Locate the cell with the specified text and output its (X, Y) center coordinate. 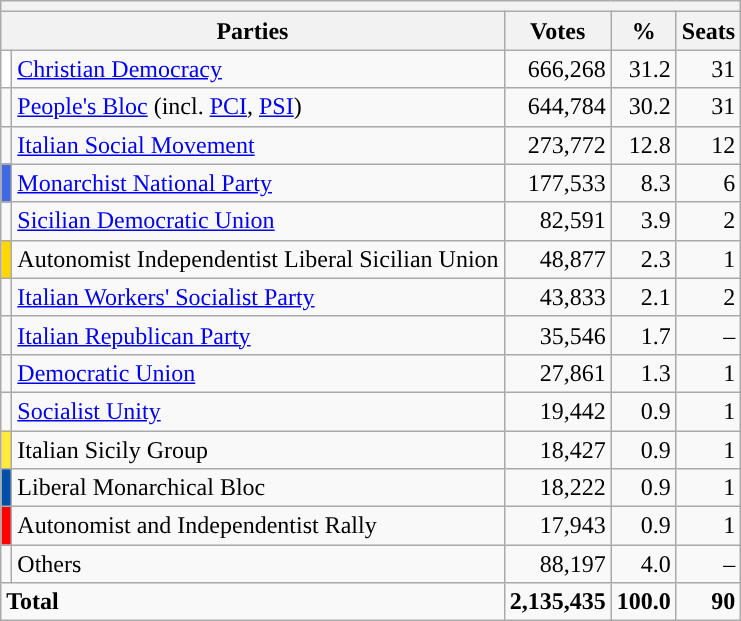
644,784 (558, 107)
273,772 (558, 145)
12 (708, 145)
Seats (708, 31)
100.0 (644, 602)
Autonomist Independentist Liberal Sicilian Union (258, 259)
Christian Democracy (258, 69)
666,268 (558, 69)
Democratic Union (258, 373)
17,943 (558, 526)
90 (708, 602)
88,197 (558, 564)
Others (258, 564)
177,533 (558, 183)
Total (252, 602)
Italian Workers' Socialist Party (258, 297)
Sicilian Democratic Union (258, 221)
People's Bloc (incl. PCI, PSI) (258, 107)
Monarchist National Party (258, 183)
Liberal Monarchical Bloc (258, 488)
18,222 (558, 488)
1.3 (644, 373)
8.3 (644, 183)
3.9 (644, 221)
27,861 (558, 373)
% (644, 31)
Italian Social Movement (258, 145)
6 (708, 183)
82,591 (558, 221)
43,833 (558, 297)
Votes (558, 31)
2.1 (644, 297)
18,427 (558, 449)
19,442 (558, 411)
12.8 (644, 145)
Italian Republican Party (258, 335)
2,135,435 (558, 602)
35,546 (558, 335)
4.0 (644, 564)
48,877 (558, 259)
Parties (252, 31)
Italian Sicily Group (258, 449)
Autonomist and Independentist Rally (258, 526)
31.2 (644, 69)
2.3 (644, 259)
30.2 (644, 107)
Socialist Unity (258, 411)
1.7 (644, 335)
